Capture the cell that displays the provided text and extract its (X, Y) central coordinate. 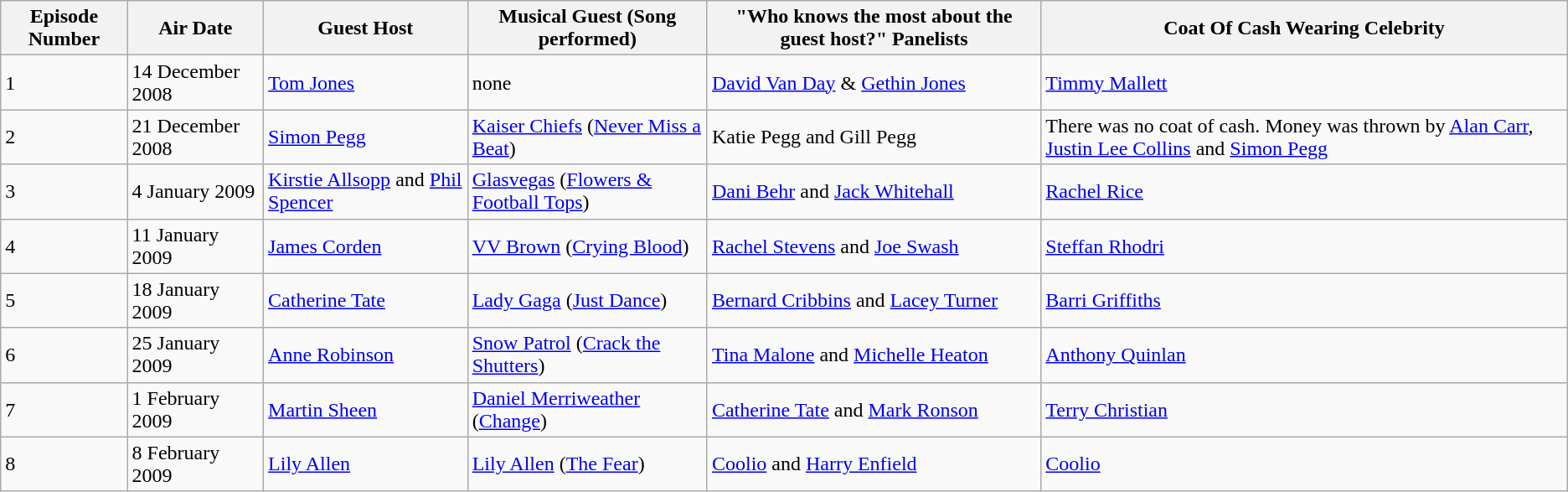
Kirstie Allsopp and Phil Spencer (366, 191)
5 (64, 300)
Bernard Cribbins and Lacey Turner (874, 300)
3 (64, 191)
Musical Guest (Song performed) (587, 28)
8 (64, 464)
Coat Of Cash Wearing Celebrity (1304, 28)
Daniel Merriweather (Change) (587, 409)
Lily Allen (The Fear) (587, 464)
Glasvegas (Flowers & Football Tops) (587, 191)
2 (64, 137)
Lady Gaga (Just Dance) (587, 300)
Anthony Quinlan (1304, 355)
"Who knows the most about the guest host?" Panelists (874, 28)
Rachel Rice (1304, 191)
Catherine Tate and Mark Ronson (874, 409)
Lily Allen (366, 464)
Katie Pegg and Gill Pegg (874, 137)
Steffan Rhodri (1304, 246)
1 February 2009 (195, 409)
Terry Christian (1304, 409)
VV Brown (Crying Blood) (587, 246)
Barri Griffiths (1304, 300)
Tom Jones (366, 82)
Kaiser Chiefs (Never Miss a Beat) (587, 137)
8 February 2009 (195, 464)
Snow Patrol (Crack the Shutters) (587, 355)
Dani Behr and Jack Whitehall (874, 191)
none (587, 82)
Martin Sheen (366, 409)
25 January 2009 (195, 355)
Guest Host (366, 28)
14 December 2008 (195, 82)
18 January 2009 (195, 300)
1 (64, 82)
Anne Robinson (366, 355)
Simon Pegg (366, 137)
4 (64, 246)
Coolio and Harry Enfield (874, 464)
James Corden (366, 246)
7 (64, 409)
Episode Number (64, 28)
David Van Day & Gethin Jones (874, 82)
21 December 2008 (195, 137)
Air Date (195, 28)
Tina Malone and Michelle Heaton (874, 355)
4 January 2009 (195, 191)
There was no coat of cash. Money was thrown by Alan Carr, Justin Lee Collins and Simon Pegg (1304, 137)
Catherine Tate (366, 300)
Timmy Mallett (1304, 82)
6 (64, 355)
Rachel Stevens and Joe Swash (874, 246)
Coolio (1304, 464)
11 January 2009 (195, 246)
